Return the (x, y) coordinate for the center point of the cell that contains the specified text.  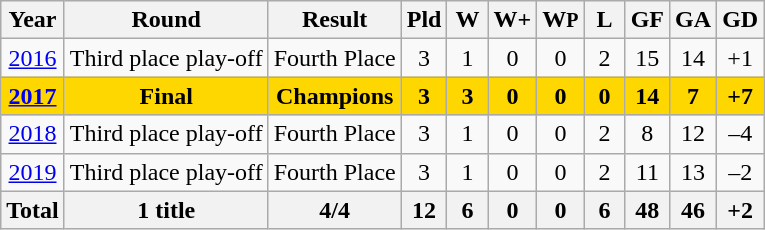
Pld (424, 20)
2016 (33, 58)
11 (647, 172)
+7 (740, 96)
1 title (166, 210)
GD (740, 20)
GF (647, 20)
W+ (512, 20)
–4 (740, 134)
2017 (33, 96)
Total (33, 210)
Final (166, 96)
L (604, 20)
W (468, 20)
Result (334, 20)
+2 (740, 210)
8 (647, 134)
GA (694, 20)
2019 (33, 172)
48 (647, 210)
4/4 (334, 210)
46 (694, 210)
2018 (33, 134)
13 (694, 172)
7 (694, 96)
Champions (334, 96)
15 (647, 58)
Round (166, 20)
–2 (740, 172)
Year (33, 20)
WP (560, 20)
+1 (740, 58)
